Identify which cell holds the provided text, then report its (X, Y) central coordinate. 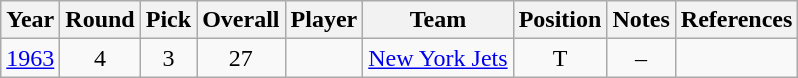
4 (100, 58)
– (641, 58)
Position (560, 20)
27 (241, 58)
Overall (241, 20)
T (560, 58)
Year (30, 20)
New York Jets (438, 58)
Team (438, 20)
Round (100, 20)
3 (168, 58)
Player (324, 20)
Notes (641, 20)
Pick (168, 20)
1963 (30, 58)
References (736, 20)
